Find where the given text appears and provide that cell's center as (x, y) coordinate. 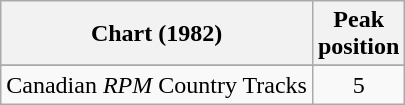
5 (358, 85)
Peakposition (358, 34)
Chart (1982) (157, 34)
Canadian RPM Country Tracks (157, 85)
